Locate the cell with the specified text and output its (x, y) center coordinate. 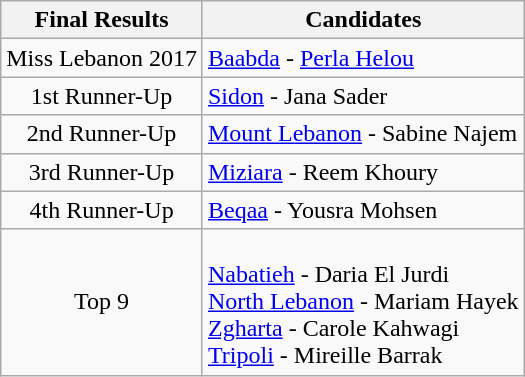
Candidates (363, 20)
3rd Runner-Up (102, 172)
Beqaa - Yousra Mohsen (363, 210)
Miss Lebanon 2017 (102, 58)
1st Runner-Up (102, 96)
4th Runner-Up (102, 210)
Baabda - Perla Helou (363, 58)
Top 9 (102, 302)
Sidon - Jana Sader (363, 96)
Miziara - Reem Khoury (363, 172)
Final Results (102, 20)
Mount Lebanon - Sabine Najem (363, 134)
Nabatieh - Daria El Jurdi North Lebanon - Mariam Hayek Zgharta - Carole Kahwagi Tripoli - Mireille Barrak (363, 302)
2nd Runner-Up (102, 134)
